Identify which cell holds the provided text, then report its (X, Y) central coordinate. 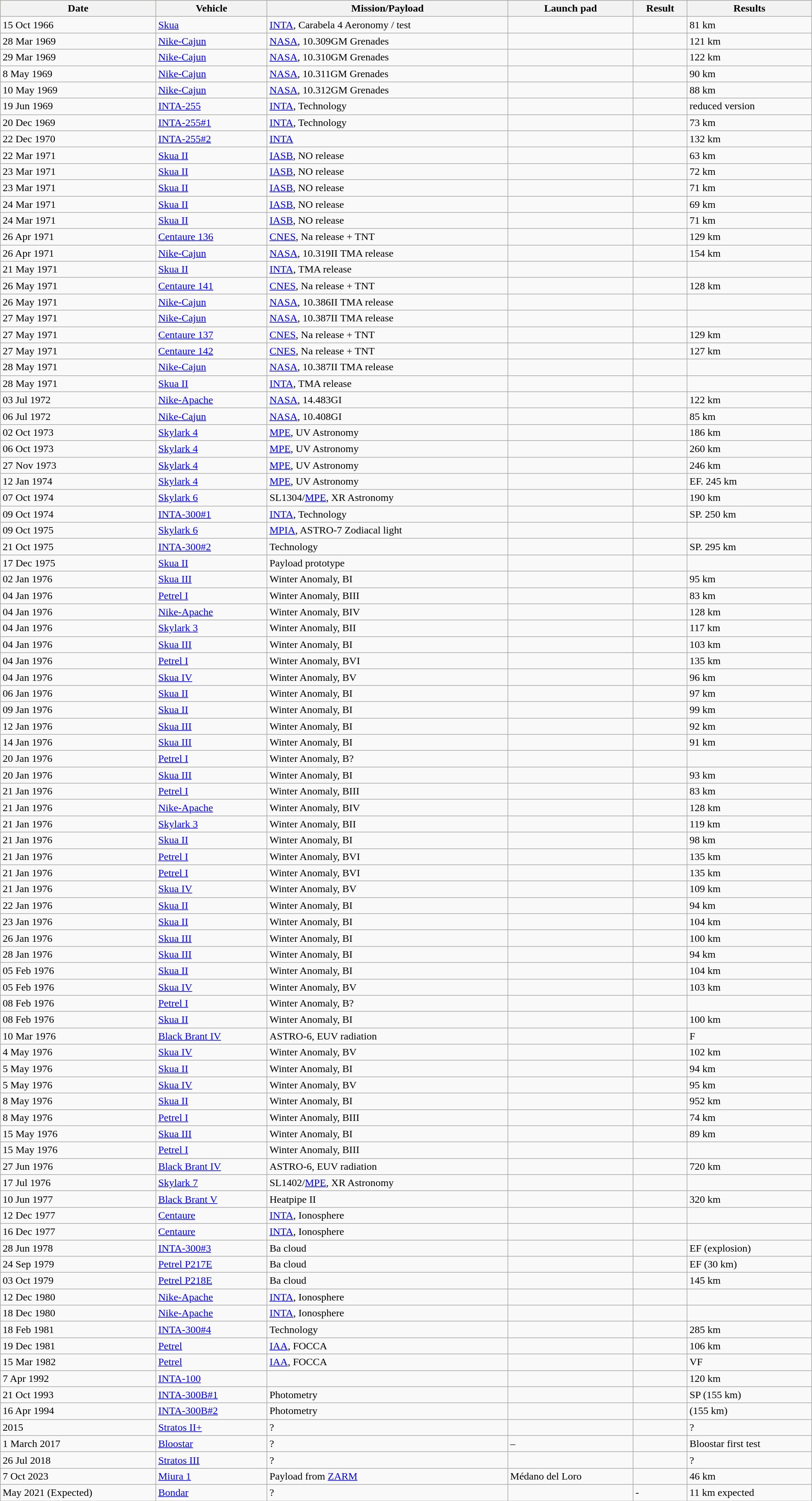
F (749, 1036)
Black Brant V (212, 1199)
May 2021 (Expected) (78, 1492)
20 Dec 1969 (78, 123)
VF (749, 1362)
22 Dec 1970 (78, 139)
285 km (749, 1330)
EF (explosion) (749, 1248)
119 km (749, 824)
NASA, 10.311GM Grenades (388, 74)
89 km (749, 1134)
INTA-100 (212, 1378)
Mission/Payload (388, 9)
NASA, 10.309GM Grenades (388, 41)
246 km (749, 465)
29 Mar 1969 (78, 57)
Centaure 137 (212, 335)
02 Jan 1976 (78, 579)
260 km (749, 449)
Payload from ZARM (388, 1476)
10 Mar 1976 (78, 1036)
121 km (749, 41)
Launch pad (570, 9)
106 km (749, 1346)
46 km (749, 1476)
88 km (749, 90)
Bloostar (212, 1444)
INTA, Carabela 4 Aeronomy / test (388, 25)
INTA-300B#1 (212, 1395)
Médano del Loro (570, 1476)
NASA, 10.310GM Grenades (388, 57)
93 km (749, 775)
Payload prototype (388, 563)
Date (78, 9)
INTA-300#3 (212, 1248)
73 km (749, 123)
11 km expected (749, 1492)
952 km (749, 1101)
2015 (78, 1427)
132 km (749, 139)
10 Jun 1977 (78, 1199)
10 May 1969 (78, 90)
99 km (749, 710)
Miura 1 (212, 1476)
26 Jan 1976 (78, 938)
Centaure 142 (212, 351)
03 Oct 1979 (78, 1281)
Skua (212, 25)
97 km (749, 693)
7 Oct 2023 (78, 1476)
12 Dec 1977 (78, 1215)
reduced version (749, 106)
Petrel P217E (212, 1264)
190 km (749, 498)
72 km (749, 171)
14 Jan 1976 (78, 743)
4 May 1976 (78, 1052)
MPIA, ASTRO-7 Zodiacal light (388, 530)
Skylark 7 (212, 1183)
74 km (749, 1118)
NASA, 10.386II TMA release (388, 302)
18 Feb 1981 (78, 1330)
Results (749, 9)
06 Jul 1972 (78, 416)
INTA-300#1 (212, 514)
90 km (749, 74)
09 Oct 1974 (78, 514)
EF. 245 km (749, 482)
INTA-300#2 (212, 547)
28 Jan 1976 (78, 954)
SL1402/MPE, XR Astronomy (388, 1183)
Bloostar first test (749, 1444)
06 Jan 1976 (78, 693)
98 km (749, 840)
28 Jun 1978 (78, 1248)
SP. 250 km (749, 514)
03 Jul 1972 (78, 400)
145 km (749, 1281)
8 May 1969 (78, 74)
63 km (749, 155)
16 Dec 1977 (78, 1231)
NASA, 10.319II TMA release (388, 253)
12 Jan 1976 (78, 726)
EF (30 km) (749, 1264)
– (570, 1444)
96 km (749, 677)
24 Sep 1979 (78, 1264)
21 Oct 1993 (78, 1395)
07 Oct 1974 (78, 498)
Centaure 136 (212, 237)
Stratos II+ (212, 1427)
SP. 295 km (749, 547)
91 km (749, 743)
27 Nov 1973 (78, 465)
INTA-255 (212, 106)
NASA, 10.408GI (388, 416)
17 Jul 1976 (78, 1183)
1 March 2017 (78, 1444)
02 Oct 1973 (78, 432)
69 km (749, 204)
17 Dec 1975 (78, 563)
720 km (749, 1166)
21 Oct 1975 (78, 547)
Petrel P218E (212, 1281)
09 Jan 1976 (78, 710)
SP (155 km) (749, 1395)
28 Mar 1969 (78, 41)
INTA-255#2 (212, 139)
Centaure 141 (212, 286)
INTA (388, 139)
81 km (749, 25)
INTA-300B#2 (212, 1411)
18 Dec 1980 (78, 1313)
15 Mar 1982 (78, 1362)
INTA-255#1 (212, 123)
06 Oct 1973 (78, 449)
Heatpipe II (388, 1199)
186 km (749, 432)
Stratos III (212, 1460)
120 km (749, 1378)
22 Jan 1976 (78, 905)
(155 km) (749, 1411)
Bondar (212, 1492)
7 Apr 1992 (78, 1378)
23 Jan 1976 (78, 922)
NASA, 10.312GM Grenades (388, 90)
15 Oct 1966 (78, 25)
320 km (749, 1199)
19 Jun 1969 (78, 106)
85 km (749, 416)
- (660, 1492)
27 Jun 1976 (78, 1166)
16 Apr 1994 (78, 1411)
92 km (749, 726)
09 Oct 1975 (78, 530)
19 Dec 1981 (78, 1346)
154 km (749, 253)
102 km (749, 1052)
SL1304/MPE, XR Astronomy (388, 498)
Vehicle (212, 9)
Result (660, 9)
12 Jan 1974 (78, 482)
22 Mar 1971 (78, 155)
INTA-300#4 (212, 1330)
NASA, 14.483GI (388, 400)
21 May 1971 (78, 270)
117 km (749, 628)
26 Jul 2018 (78, 1460)
109 km (749, 889)
12 Dec 1980 (78, 1297)
127 km (749, 351)
